Determine the [X, Y] coordinate at the center of the cell enclosing the given text.  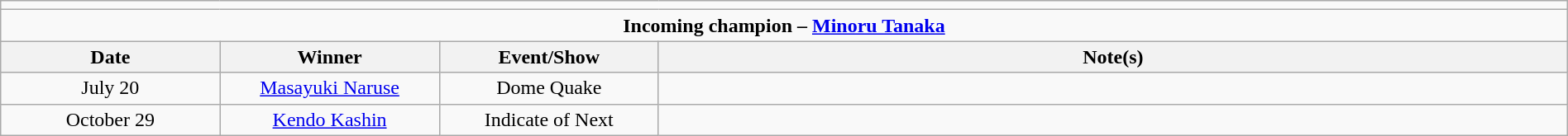
Incoming champion – Minoru Tanaka [784, 26]
Note(s) [1113, 57]
Event/Show [549, 57]
July 20 [111, 88]
Indicate of Next [549, 120]
October 29 [111, 120]
Masayuki Naruse [329, 88]
Dome Quake [549, 88]
Winner [329, 57]
Date [111, 57]
Kendo Kashin [329, 120]
